Search for the cell housing the specified text and yield its (x, y) center coordinate. 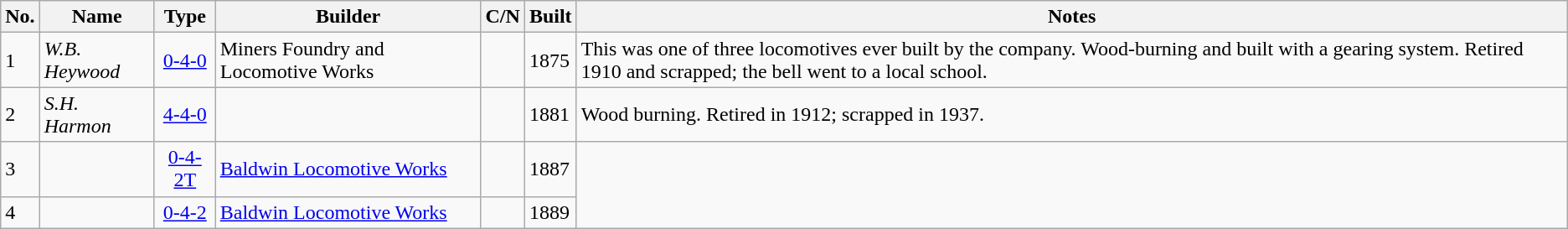
Builder (348, 17)
Type (184, 17)
2 (20, 114)
4 (20, 212)
No. (20, 17)
W.B. Heywood (97, 60)
C/N (503, 17)
1875 (550, 60)
Notes (1072, 17)
0-4-2T (184, 169)
3 (20, 169)
0-4-0 (184, 60)
0-4-2 (184, 212)
Miners Foundry and Locomotive Works (348, 60)
Wood burning. Retired in 1912; scrapped in 1937. (1072, 114)
1 (20, 60)
1881 (550, 114)
Built (550, 17)
1889 (550, 212)
S.H. Harmon (97, 114)
Name (97, 17)
1887 (550, 169)
4-4-0 (184, 114)
